Search for the cell housing the specified text and yield its (x, y) center coordinate. 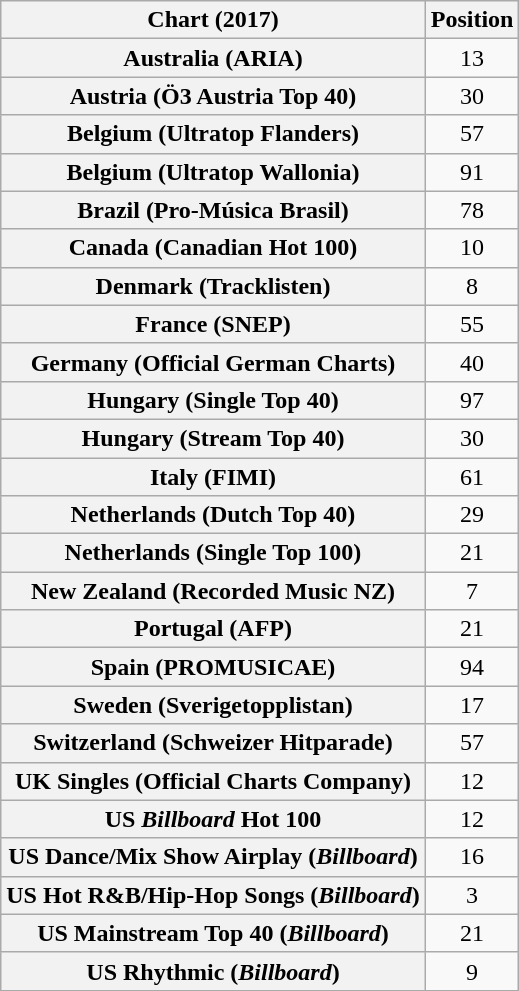
UK Singles (Official Charts Company) (213, 781)
94 (472, 667)
US Dance/Mix Show Airplay (Billboard) (213, 857)
Netherlands (Single Top 100) (213, 553)
Sweden (Sverigetopplistan) (213, 705)
16 (472, 857)
7 (472, 591)
10 (472, 248)
55 (472, 324)
91 (472, 172)
Germany (Official German Charts) (213, 362)
Hungary (Stream Top 40) (213, 438)
29 (472, 515)
61 (472, 477)
40 (472, 362)
Switzerland (Schweizer Hitparade) (213, 743)
Belgium (Ultratop Flanders) (213, 134)
Belgium (Ultratop Wallonia) (213, 172)
8 (472, 286)
17 (472, 705)
78 (472, 210)
US Mainstream Top 40 (Billboard) (213, 933)
Chart (2017) (213, 20)
3 (472, 895)
9 (472, 971)
13 (472, 58)
New Zealand (Recorded Music NZ) (213, 591)
97 (472, 400)
Position (472, 20)
US Rhythmic (Billboard) (213, 971)
Hungary (Single Top 40) (213, 400)
France (SNEP) (213, 324)
Spain (PROMUSICAE) (213, 667)
Denmark (Tracklisten) (213, 286)
Brazil (Pro-Música Brasil) (213, 210)
Canada (Canadian Hot 100) (213, 248)
Australia (ARIA) (213, 58)
Netherlands (Dutch Top 40) (213, 515)
US Billboard Hot 100 (213, 819)
Italy (FIMI) (213, 477)
Austria (Ö3 Austria Top 40) (213, 96)
US Hot R&B/Hip-Hop Songs (Billboard) (213, 895)
Portugal (AFP) (213, 629)
